Find where the given text appears and provide that cell's center as (X, Y) coordinate. 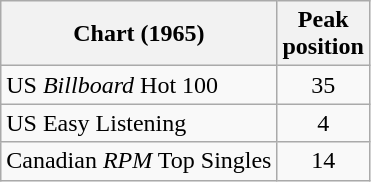
35 (323, 85)
4 (323, 123)
Canadian RPM Top Singles (139, 161)
14 (323, 161)
Chart (1965) (139, 34)
US Easy Listening (139, 123)
US Billboard Hot 100 (139, 85)
Peakposition (323, 34)
